Extract the (X, Y) coordinate from the center of the cell holding the provided text.  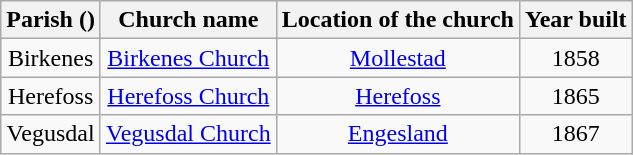
Parish () (51, 20)
1858 (576, 58)
1865 (576, 96)
Birkenes (51, 58)
Herefoss Church (188, 96)
1867 (576, 134)
Church name (188, 20)
Mollestad (398, 58)
Vegusdal (51, 134)
Vegusdal Church (188, 134)
Location of the church (398, 20)
Engesland (398, 134)
Birkenes Church (188, 58)
Year built (576, 20)
